Capture the cell that displays the provided text and extract its (X, Y) central coordinate. 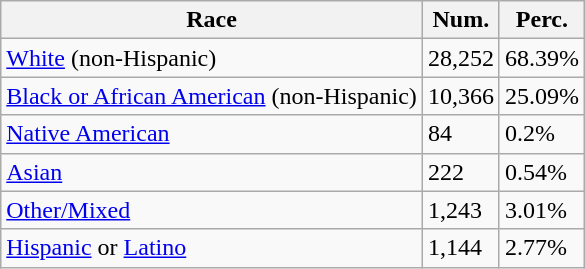
Perc. (542, 20)
Num. (460, 20)
Native American (212, 134)
28,252 (460, 58)
1,144 (460, 248)
White (non-Hispanic) (212, 58)
Black or African American (non-Hispanic) (212, 96)
Other/Mixed (212, 210)
Asian (212, 172)
1,243 (460, 210)
Hispanic or Latino (212, 248)
Race (212, 20)
68.39% (542, 58)
84 (460, 134)
10,366 (460, 96)
222 (460, 172)
0.2% (542, 134)
2.77% (542, 248)
3.01% (542, 210)
25.09% (542, 96)
0.54% (542, 172)
